Extract the (x, y) coordinate from the center of the cell holding the provided text.  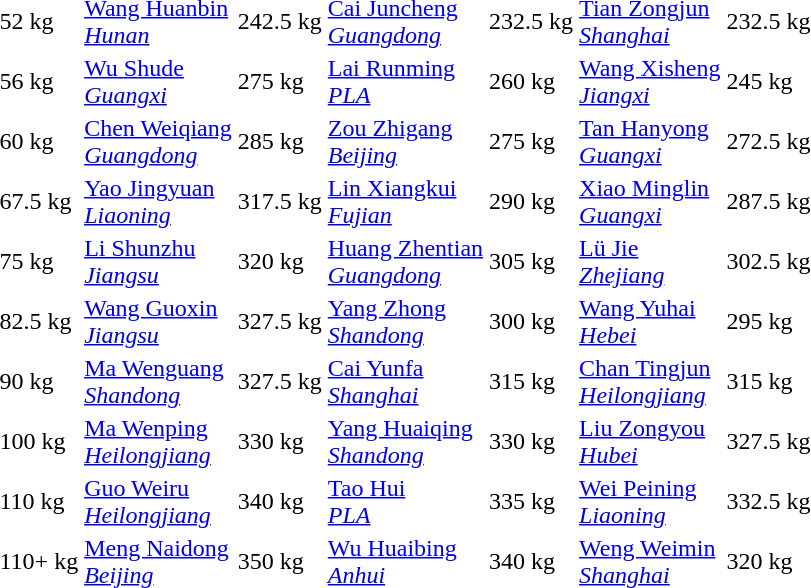
285 kg (280, 142)
Ma WenpingHeilongjiang (158, 442)
335 kg (532, 502)
Chen WeiqiangGuangdong (158, 142)
Cai YunfaShanghai (405, 382)
Liu ZongyouHubei (650, 442)
Chan TingjunHeilongjiang (650, 382)
305 kg (532, 262)
Huang ZhentianGuangdong (405, 262)
Tan HanyongGuangxi (650, 142)
Xiao MinglinGuangxi (650, 202)
Guo WeiruHeilongjiang (158, 502)
Wang GuoxinJiangsu (158, 322)
Wu ShudeGuangxi (158, 82)
317.5 kg (280, 202)
Yang HuaiqingShandong (405, 442)
Li ShunzhuJiangsu (158, 262)
340 kg (280, 502)
Lai RunmingPLA (405, 82)
290 kg (532, 202)
Lü JieZhejiang (650, 262)
Yang ZhongShandong (405, 322)
Lin XiangkuiFujian (405, 202)
Tao HuiPLA (405, 502)
Yao JingyuanLiaoning (158, 202)
315 kg (532, 382)
Zou ZhigangBeijing (405, 142)
260 kg (532, 82)
300 kg (532, 322)
Wei PeiningLiaoning (650, 502)
Wang YuhaiHebei (650, 322)
Ma WenguangShandong (158, 382)
320 kg (280, 262)
Wang XishengJiangxi (650, 82)
